For the text-containing cell, return its midpoint in (X, Y) coordinate format. 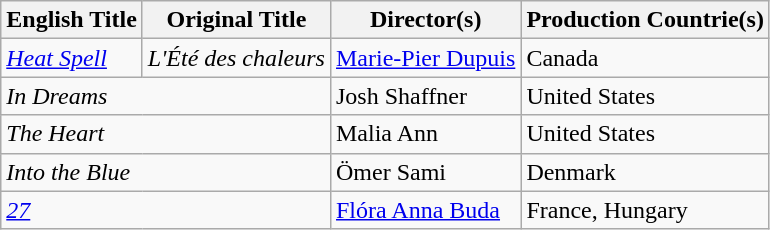
Into the Blue (166, 172)
The Heart (166, 134)
Flóra Anna Buda (425, 210)
Original Title (236, 20)
Director(s) (425, 20)
Marie-Pier Dupuis (425, 58)
Canada (646, 58)
L'Été des chaleurs (236, 58)
Josh Shaffner (425, 96)
Denmark (646, 172)
Ömer Sami (425, 172)
27 (166, 210)
Malia Ann (425, 134)
Heat Spell (72, 58)
In Dreams (166, 96)
Production Countrie(s) (646, 20)
France, Hungary (646, 210)
English Title (72, 20)
